Find where the given text appears and provide that cell's center as [x, y] coordinate. 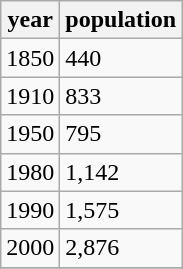
795 [121, 134]
1,575 [121, 210]
1990 [30, 210]
440 [121, 58]
1,142 [121, 172]
833 [121, 96]
1980 [30, 172]
1950 [30, 134]
year [30, 20]
2000 [30, 248]
2,876 [121, 248]
1850 [30, 58]
1910 [30, 96]
population [121, 20]
